Output the (X, Y) coordinate of the center of the cell containing the given text.  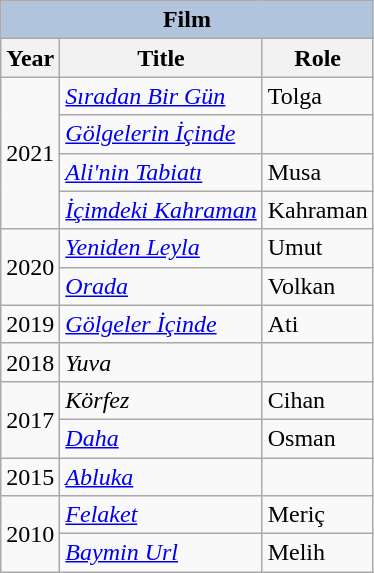
Felaket (161, 515)
Title (161, 58)
Role (318, 58)
2018 (30, 362)
Tolga (318, 96)
Film (187, 20)
Körfez (161, 400)
2010 (30, 534)
2019 (30, 324)
Gölgeler İçinde (161, 324)
Gölgelerin İçinde (161, 134)
Melih (318, 553)
Baymin Url (161, 553)
Sıradan Bir Gün (161, 96)
2015 (30, 477)
Meriç (318, 515)
Cihan (318, 400)
Ati (318, 324)
İçimdeki Kahraman (161, 210)
Orada (161, 286)
Ali'nin Tabiatı (161, 172)
2020 (30, 267)
Kahraman (318, 210)
Osman (318, 438)
Musa (318, 172)
Abluka (161, 477)
2021 (30, 153)
Yeniden Leyla (161, 248)
Year (30, 58)
Umut (318, 248)
2017 (30, 419)
Volkan (318, 286)
Daha (161, 438)
Yuva (161, 362)
